Identify which cell holds the provided text, then report its (x, y) central coordinate. 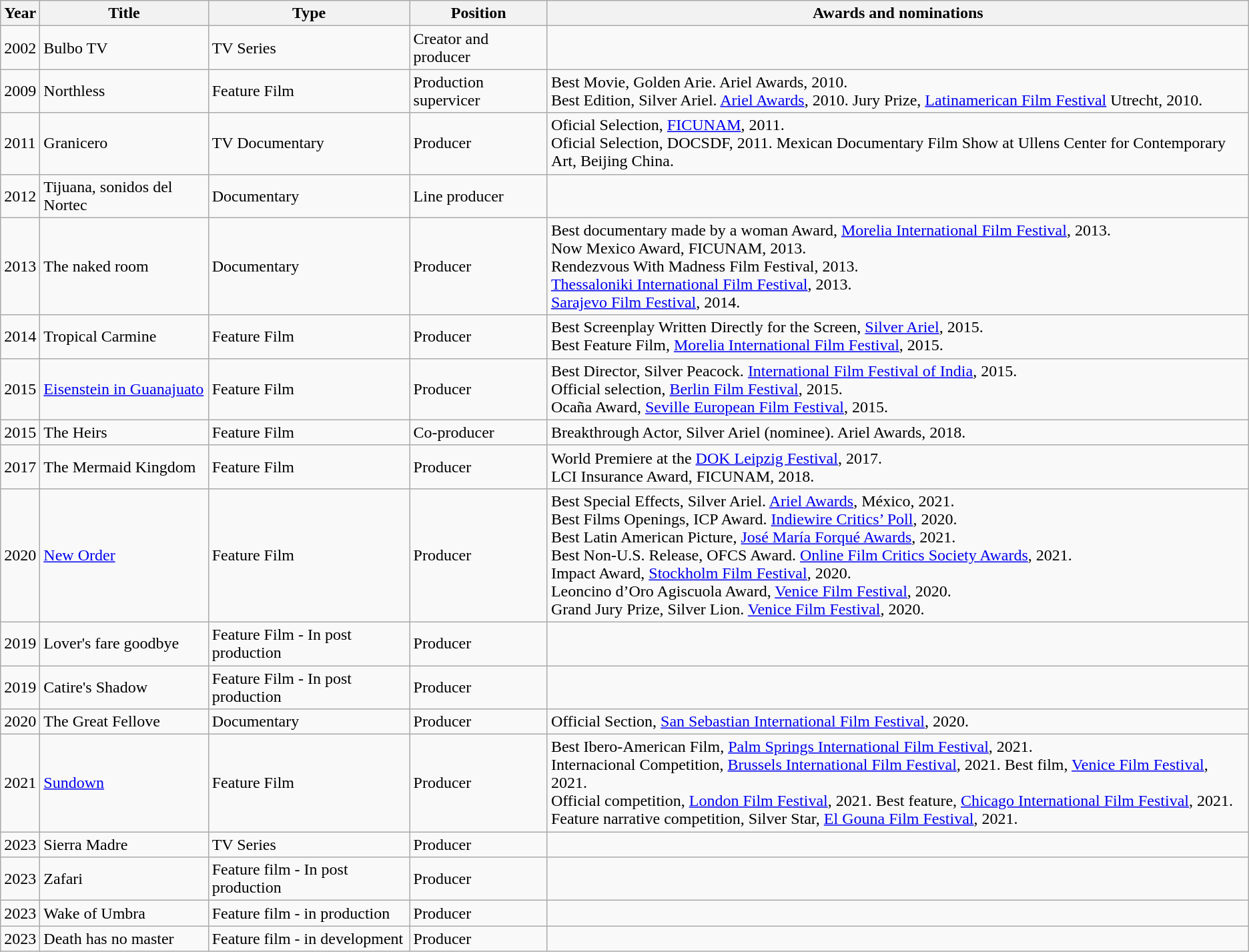
2009 (20, 91)
2021 (20, 783)
Production supervicer (478, 91)
Title (124, 13)
Best Screenplay Written Directly for the Screen, Silver Ariel, 2015.Best Feature Film, Morelia International Film Festival, 2015. (898, 336)
Sierra Madre (124, 845)
Position (478, 13)
Line producer (478, 196)
Feature film - In post production (309, 879)
Co-producer (478, 432)
The Great Fellove (124, 722)
World Premiere at the DOK Leipzig Festival, 2017.LCI Insurance Award, FICUNAM, 2018. (898, 467)
Zafari (124, 879)
Wake of Umbra (124, 913)
New Order (124, 555)
Best Movie, Golden Arie. Ariel Awards, 2010.Best Edition, Silver Ariel. Ariel Awards, 2010. Jury Prize, Latinamerican Film Festival Utrecht, 2010. (898, 91)
Type (309, 13)
Oficial Selection, FICUNAM, 2011.Oficial Selection, DOCSDF, 2011. Mexican Documentary Film Show at Ullens Center for Contemporary Art, Beijing China. (898, 143)
Sundown (124, 783)
The naked room (124, 266)
Breakthrough Actor, Silver Ariel (nominee). Ariel Awards, 2018. (898, 432)
The Heirs (124, 432)
2002 (20, 48)
2014 (20, 336)
Creator and producer (478, 48)
Feature film - in development (309, 939)
Official Section, San Sebastian International Film Festival, 2020. (898, 722)
Eisenstein in Guanajuato (124, 389)
Tijuana, sonidos del Nortec (124, 196)
TV Documentary (309, 143)
Year (20, 13)
2011 (20, 143)
2017 (20, 467)
2013 (20, 266)
Lover's fare goodbye (124, 643)
Feature film - in production (309, 913)
Awards and nominations (898, 13)
Tropical Carmine (124, 336)
Catire's Shadow (124, 687)
Northless (124, 91)
2012 (20, 196)
Death has no master (124, 939)
Bulbo TV (124, 48)
Granicero (124, 143)
The Mermaid Kingdom (124, 467)
